Determine the [x, y] coordinate at the center of the cell enclosing the given text.  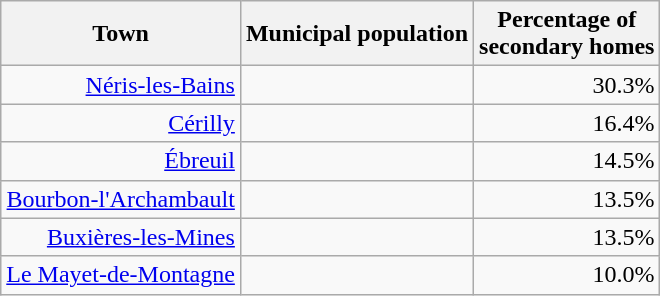
Buxières-les-Mines [121, 237]
10.0% [567, 275]
Ébreuil [121, 161]
Municipal population [356, 34]
Percentage ofsecondary homes [567, 34]
Le Mayet-de-Montagne [121, 275]
Bourbon-l'Archambault [121, 199]
30.3% [567, 85]
14.5% [567, 161]
Town [121, 34]
Néris-les-Bains [121, 85]
Cérilly [121, 123]
16.4% [567, 123]
